From the cell containing the given text, extract its center point as (x, y) coordinate. 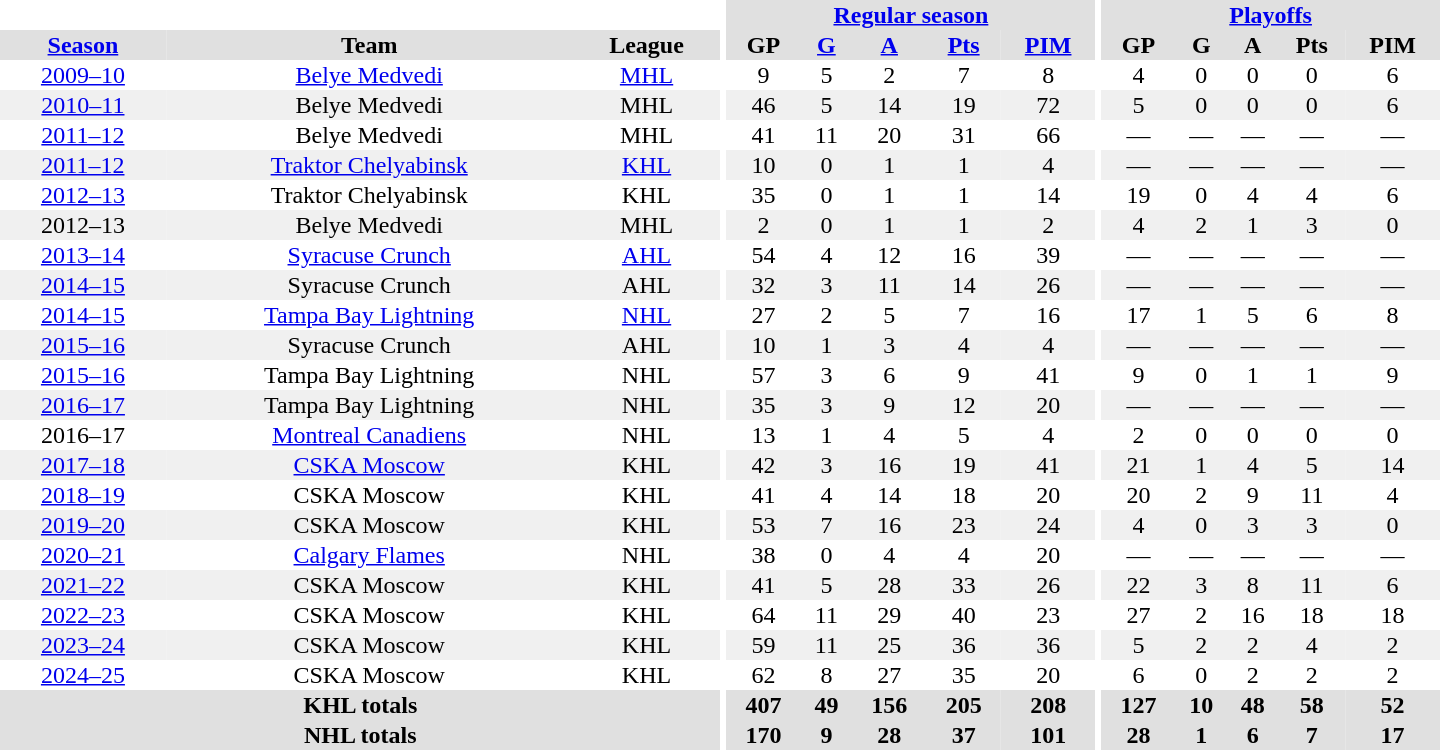
64 (763, 615)
22 (1138, 585)
29 (889, 615)
58 (1312, 705)
127 (1138, 705)
NHL totals (360, 735)
48 (1252, 705)
24 (1048, 525)
66 (1048, 135)
407 (763, 705)
2024–25 (83, 675)
21 (1138, 465)
2020–21 (83, 555)
Team (370, 45)
Regular season (910, 15)
49 (826, 705)
53 (763, 525)
205 (963, 705)
52 (1392, 705)
38 (763, 555)
2019–20 (83, 525)
156 (889, 705)
57 (763, 375)
31 (963, 135)
59 (763, 645)
37 (963, 735)
32 (763, 285)
13 (763, 435)
Season (83, 45)
46 (763, 105)
2022–23 (83, 615)
2018–19 (83, 495)
2009–10 (83, 75)
170 (763, 735)
KHL totals (360, 705)
62 (763, 675)
2023–24 (83, 645)
League (647, 45)
2010–11 (83, 105)
72 (1048, 105)
40 (963, 615)
42 (763, 465)
Montreal Canadiens (370, 435)
2017–18 (83, 465)
Playoffs (1270, 15)
33 (963, 585)
2013–14 (83, 255)
208 (1048, 705)
25 (889, 645)
39 (1048, 255)
54 (763, 255)
2021–22 (83, 585)
101 (1048, 735)
Calgary Flames (370, 555)
